Output the (x, y) coordinate of the center of the cell containing the given text.  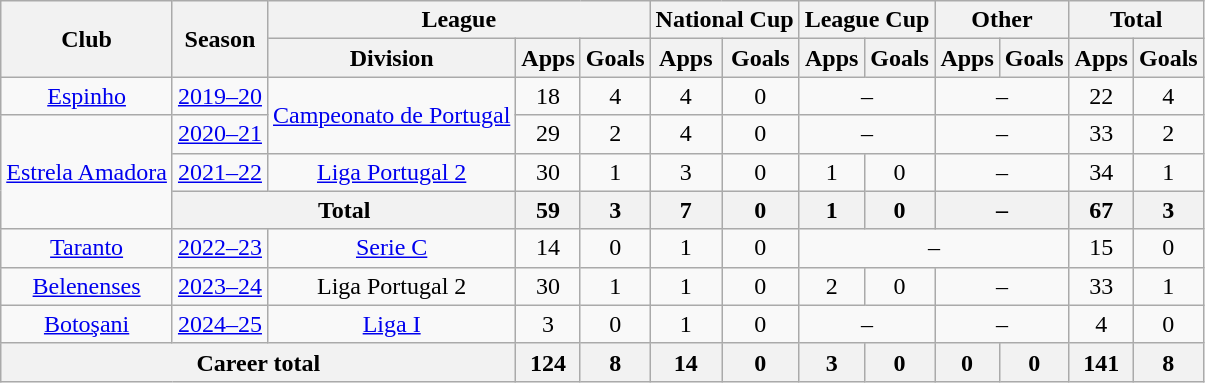
Liga I (391, 324)
18 (548, 96)
59 (548, 210)
Taranto (87, 248)
2019–20 (220, 96)
Serie C (391, 248)
34 (1101, 172)
Espinho (87, 96)
2020–21 (220, 134)
2022–23 (220, 248)
Campeonato de Portugal (391, 115)
29 (548, 134)
22 (1101, 96)
Division (391, 58)
Season (220, 39)
League (458, 20)
141 (1101, 362)
League Cup (867, 20)
Belenenses (87, 286)
2021–22 (220, 172)
2024–25 (220, 324)
Botoşani (87, 324)
National Cup (724, 20)
Other (1002, 20)
2023–24 (220, 286)
15 (1101, 248)
Club (87, 39)
Career total (258, 362)
67 (1101, 210)
7 (686, 210)
Estrela Amadora (87, 172)
124 (548, 362)
